Pinpoint the cell where the given text exists, returning its [x, y] midpoint coordinate. 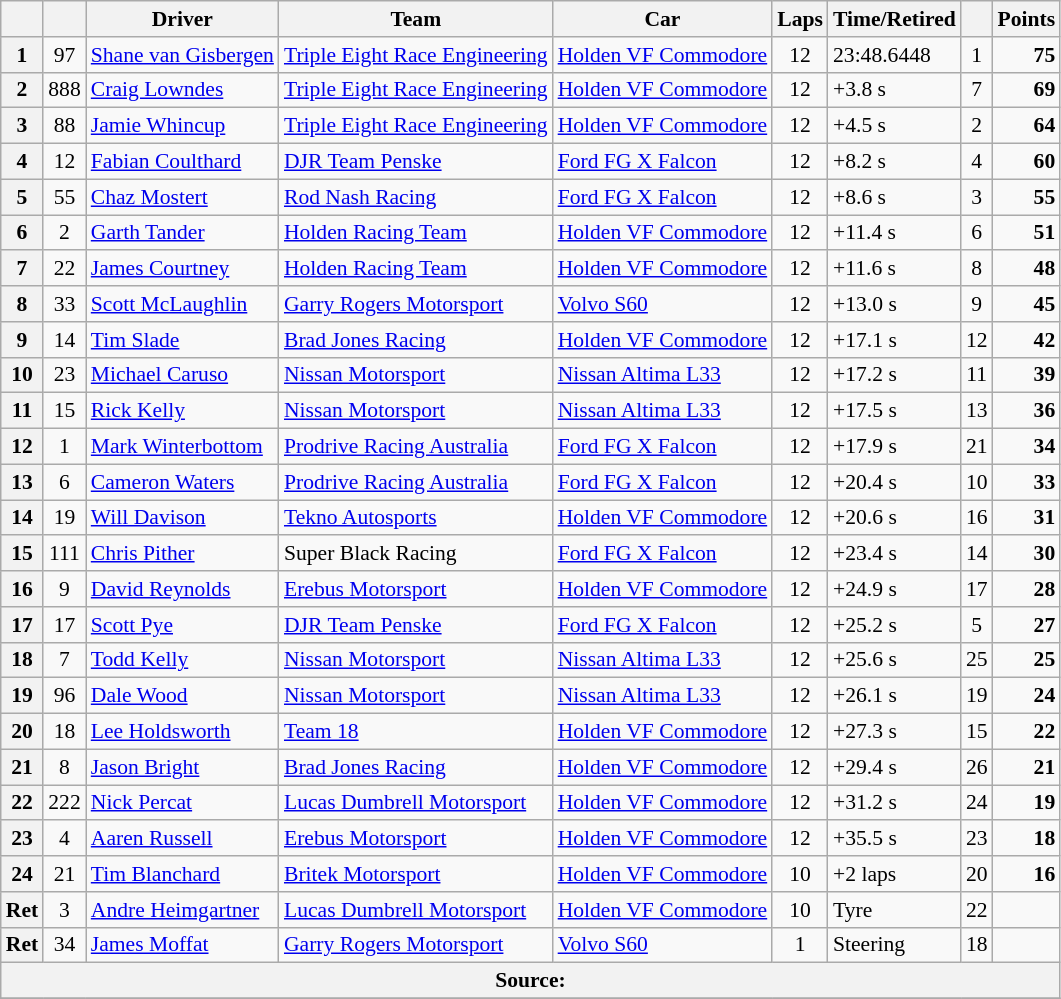
+31.2 s [894, 803]
51 [1027, 233]
+8.6 s [894, 197]
30 [1027, 554]
+25.2 s [894, 625]
Fabian Coulthard [182, 162]
+2 laps [894, 874]
Rick Kelly [182, 411]
88 [64, 126]
Scott McLaughlin [182, 304]
+35.5 s [894, 839]
Team 18 [416, 732]
42 [1027, 340]
+11.6 s [894, 269]
31 [1027, 518]
Chris Pither [182, 554]
Tyre [894, 910]
+17.1 s [894, 340]
Time/Retired [894, 19]
+8.2 s [894, 162]
Nick Percat [182, 803]
Tekno Autosports [416, 518]
Garth Tander [182, 233]
+11.4 s [894, 233]
26 [977, 767]
+29.4 s [894, 767]
Laps [800, 19]
Dale Wood [182, 696]
+13.0 s [894, 304]
36 [1027, 411]
+20.6 s [894, 518]
Andre Heimgartner [182, 910]
James Moffat [182, 945]
97 [64, 55]
888 [64, 90]
Craig Lowndes [182, 90]
Mark Winterbottom [182, 447]
45 [1027, 304]
96 [64, 696]
David Reynolds [182, 589]
+17.2 s [894, 375]
+3.8 s [894, 90]
Car [663, 19]
23:48.6448 [894, 55]
+17.5 s [894, 411]
Jason Bright [182, 767]
Rod Nash Racing [416, 197]
Super Black Racing [416, 554]
Michael Caruso [182, 375]
Lee Holdsworth [182, 732]
Todd Kelly [182, 660]
Cameron Waters [182, 482]
64 [1027, 126]
Team [416, 19]
+20.4 s [894, 482]
Driver [182, 19]
Scott Pye [182, 625]
Tim Blanchard [182, 874]
James Courtney [182, 269]
60 [1027, 162]
Shane van Gisbergen [182, 55]
+23.4 s [894, 554]
28 [1027, 589]
+27.3 s [894, 732]
+26.1 s [894, 696]
+24.9 s [894, 589]
111 [64, 554]
Points [1027, 19]
+25.6 s [894, 660]
Source: [530, 981]
Chaz Mostert [182, 197]
+4.5 s [894, 126]
75 [1027, 55]
27 [1027, 625]
Steering [894, 945]
Tim Slade [182, 340]
Aaren Russell [182, 839]
69 [1027, 90]
+17.9 s [894, 447]
Britek Motorsport [416, 874]
Will Davison [182, 518]
39 [1027, 375]
Jamie Whincup [182, 126]
48 [1027, 269]
222 [64, 803]
